From the cell containing the given text, extract its center point as (X, Y) coordinate. 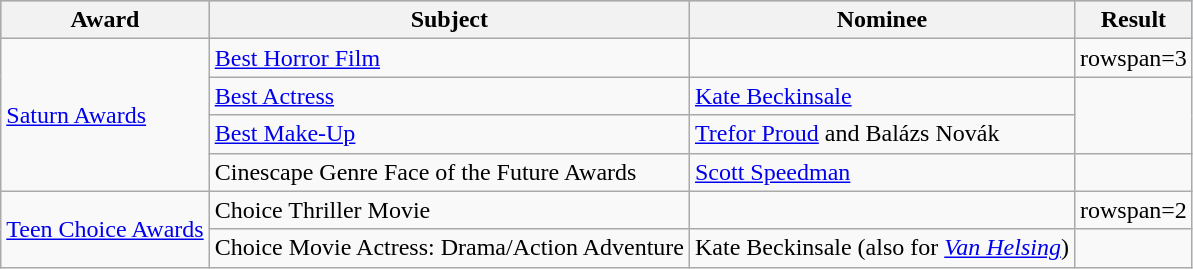
Best Horror Film (449, 58)
Saturn Awards (105, 115)
Choice Movie Actress: Drama/Action Adventure (449, 248)
Trefor Proud and Balázs Novák (882, 134)
Cinescape Genre Face of the Future Awards (449, 172)
Result (1133, 20)
Kate Beckinsale (also for Van Helsing) (882, 248)
Teen Choice Awards (105, 229)
rowspan=3 (1133, 58)
rowspan=2 (1133, 210)
Best Actress (449, 96)
Nominee (882, 20)
Choice Thriller Movie (449, 210)
Best Make-Up (449, 134)
Subject (449, 20)
Scott Speedman (882, 172)
Kate Beckinsale (882, 96)
Award (105, 20)
